Determine the (X, Y) coordinate at the center of the cell enclosing the given text.  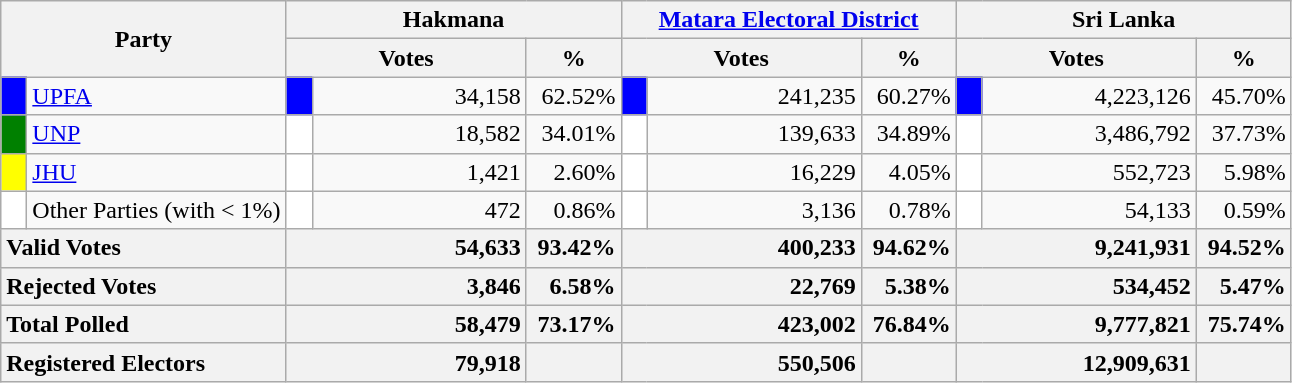
3,136 (754, 210)
550,506 (741, 362)
62.52% (574, 96)
93.42% (574, 248)
9,777,821 (1076, 324)
18,582 (419, 134)
1,421 (419, 172)
3,486,792 (1089, 134)
9,241,931 (1076, 248)
58,479 (406, 324)
6.58% (574, 286)
94.52% (1244, 248)
60.27% (908, 96)
Hakmana (454, 20)
472 (419, 210)
22,769 (741, 286)
5.47% (1244, 286)
54,633 (406, 248)
12,909,631 (1076, 362)
4,223,126 (1089, 96)
Sri Lanka (1124, 20)
0.59% (1244, 210)
79,918 (406, 362)
45.70% (1244, 96)
0.86% (574, 210)
Rejected Votes (144, 286)
Other Parties (with < 1%) (156, 210)
2.60% (574, 172)
5.98% (1244, 172)
Party (144, 39)
34,158 (419, 96)
4.05% (908, 172)
139,633 (754, 134)
423,002 (741, 324)
Total Polled (144, 324)
UNP (156, 134)
400,233 (741, 248)
241,235 (754, 96)
5.38% (908, 286)
3,846 (406, 286)
UPFA (156, 96)
34.89% (908, 134)
54,133 (1089, 210)
16,229 (754, 172)
Valid Votes (144, 248)
94.62% (908, 248)
JHU (156, 172)
76.84% (908, 324)
73.17% (574, 324)
534,452 (1076, 286)
34.01% (574, 134)
37.73% (1244, 134)
Registered Electors (144, 362)
0.78% (908, 210)
75.74% (1244, 324)
552,723 (1089, 172)
Matara Electoral District (788, 20)
